Extract the (x, y) coordinate from the center of the cell holding the provided text.  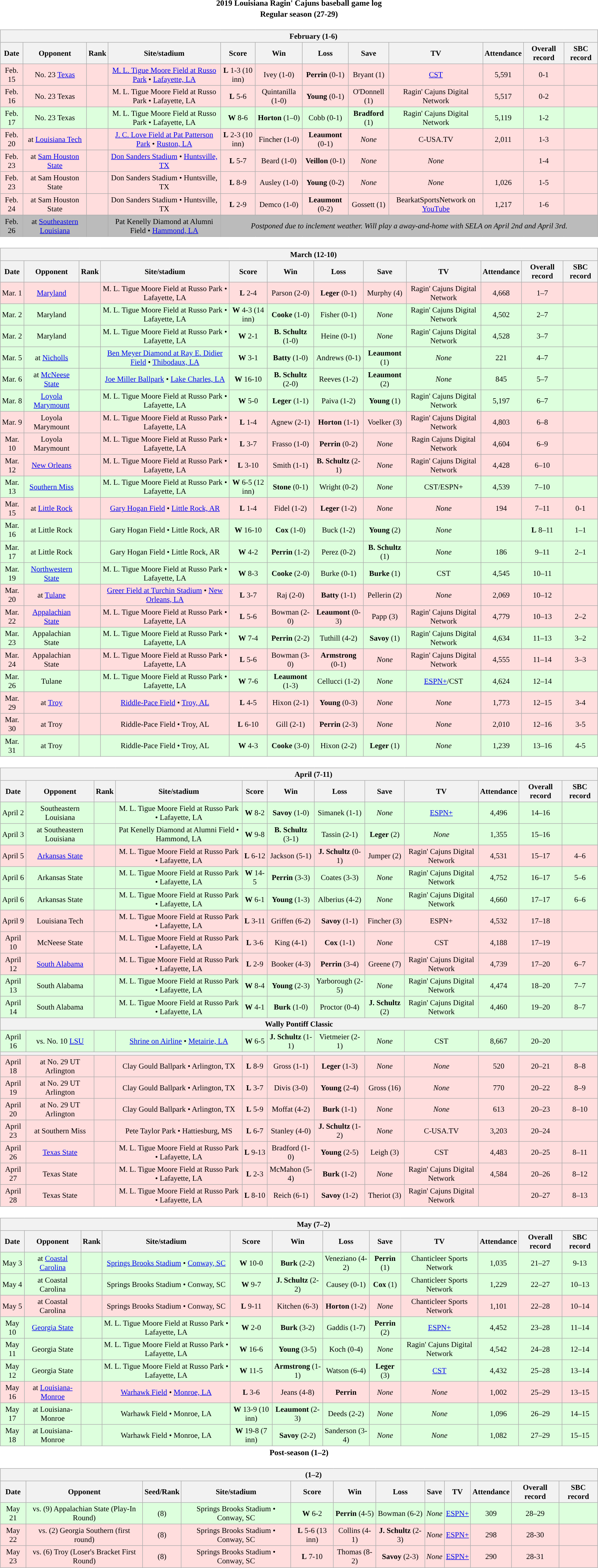
Burke (0-1) (339, 574)
6–8 (543, 422)
Mar. 12 (12, 465)
Pete Taylor Park • Hattiesburg, MS (179, 1131)
W 9-7 (251, 1285)
April 20 (13, 1110)
Yarborough (2-5) (340, 985)
Mar. 8 (12, 401)
1-5 (544, 182)
2,011 (503, 140)
8–13 (580, 1196)
February (1-6) (299, 36)
May 16 (12, 1392)
4,624 (501, 681)
28-30 (535, 1535)
Watson (6-4) (346, 1371)
Horton (1-1) (339, 422)
J. Schultz (1-1) (291, 1041)
2–1 (580, 551)
Booker (4-3) (291, 964)
Gill (2-1) (290, 724)
Beard (1-0) (279, 161)
Joe Miller Ballpark • Lake Charles, LA (165, 379)
17–20 (541, 964)
Burk (3-2) (298, 1327)
O'Donnell (1) (369, 96)
Perrin (346, 1392)
17–19 (541, 942)
May (7–2) (299, 1224)
Young (3-5) (298, 1349)
8–11 (580, 1152)
4,668 (501, 293)
Mar. 17 (12, 551)
Perrin (3-4) (340, 964)
221 (501, 358)
Savoy (2-3) (400, 1556)
Cox (1) (385, 1285)
Frasso (1-0) (290, 444)
4,660 (499, 899)
309 (491, 1514)
Leaumont (0-2) (325, 204)
Leaumont (0-1) (325, 140)
B. Schultz (2-0) (290, 379)
April 27 (13, 1174)
April 3 (13, 835)
Burk (1-2) (340, 1174)
W 7-6 (248, 681)
194 (501, 509)
18–20 (541, 985)
W 8-3 (248, 574)
4,531 (499, 856)
J. Schultz (2-2) (298, 1285)
1,026 (503, 182)
1,217 (503, 204)
May 10 (12, 1327)
April 9 (13, 921)
Bradford (1-0) (291, 1152)
L 5-9 (255, 1110)
15–15 (580, 1435)
8,667 (499, 1041)
2,069 (501, 595)
9-13 (580, 1263)
Koch (0-4) (346, 1349)
Bryant (1) (369, 75)
10–12 (543, 595)
Gross (16) (385, 1088)
4-5 (580, 746)
3-5 (580, 724)
23–28 (540, 1327)
Mar. 5 (12, 358)
April 5 (13, 856)
Horton (1-2) (346, 1306)
W 16-6 (251, 1349)
April 26 (13, 1152)
2–2 (580, 616)
Perrin (4-5) (354, 1514)
Jackson (5-1) (291, 856)
28–29 (535, 1514)
6–10 (543, 465)
vs. (2) Georgia Southern (first round) (84, 1535)
Burke (1) (384, 574)
Young (0-1) (325, 96)
520 (499, 1066)
McNeese State (60, 942)
Perrin (3-3) (291, 877)
L 3-11 (255, 921)
Savoy (1-0) (291, 813)
4–7 (543, 358)
Feb. 15 (12, 75)
13–16 (543, 746)
20–25 (541, 1152)
Kitchen (6-3) (298, 1306)
Cooke (3-0) (290, 746)
B. Schultz (3-1) (291, 835)
Leger (3) (385, 1371)
L 2-3 (255, 1174)
Fincher (1-0) (279, 140)
Tassin (2-1) (340, 835)
21–27 (540, 1263)
Gaddis (1-7) (346, 1327)
3–2 (580, 638)
14–16 (541, 813)
Cellucci (1-2) (339, 681)
W 8-6 (238, 118)
Cox (1-1) (340, 942)
L 9-11 (251, 1306)
W 2-0 (251, 1327)
L 6-7 (255, 1131)
9–11 (543, 551)
L 8–11 (543, 530)
May 21 (13, 1514)
May 23 (13, 1556)
Alberius (4-2) (340, 899)
J. Schultz (1-2) (340, 1131)
4,539 (501, 487)
Cooke (1-0) (290, 314)
5–7 (543, 379)
3,203 (499, 1131)
W 6-1 (255, 899)
4,496 (499, 813)
5–6 (580, 877)
L 9-13 (255, 1152)
Leger (1-2) (339, 509)
L 2-4 (248, 293)
4,483 (499, 1152)
W 19-8 (7 inn) (251, 1435)
L 7-10 (312, 1556)
Wright (0-2) (339, 487)
11–13 (543, 638)
Leger (0-1) (339, 293)
Batty (1-1) (339, 595)
Feb. 20 (12, 140)
4,634 (501, 638)
L 6-10 (248, 724)
Mar. 9 (12, 422)
Bowman (2-0) (290, 616)
Fincher (3) (385, 921)
L 5-7 (238, 161)
Theriot (3) (385, 1196)
20–23 (541, 1110)
W 7-4 (248, 638)
290 (491, 1556)
April 16 (13, 1041)
W 10-0 (251, 1263)
25–28 (540, 1371)
Seed/Rank (162, 1492)
Leaumont (1) (384, 358)
Horton (1–0) (279, 118)
Mar. 24 (12, 660)
Veillon (0-1) (325, 161)
Burk (1-0) (291, 1007)
L 2-3 (10 inn) (238, 140)
at Nicholls (52, 358)
Louisiana Tech (60, 921)
W 3-1 (248, 358)
20–21 (541, 1066)
13–14 (580, 1371)
W 14-5 (255, 877)
King (4-1) (291, 942)
26–29 (540, 1413)
Collins (4-1) (354, 1535)
Simanek (1-1) (340, 813)
Perrin (0-1) (325, 75)
L 5-6 (13 inn) (312, 1535)
Buck (1-2) (339, 530)
16–17 (541, 877)
Vietmeier (2-1) (340, 1041)
1–1 (580, 530)
4,555 (501, 660)
Veneziano (4-2) (346, 1263)
4–6 (580, 856)
12–15 (543, 702)
Jeans (4-8) (298, 1392)
Fisher (0-1) (339, 314)
1,082 (498, 1435)
Feb. 16 (12, 96)
2–7 (543, 314)
28-31 (535, 1556)
W 6-5 (255, 1041)
12–16 (543, 724)
Perrin (0-2) (339, 444)
Ausley (1-0) (279, 182)
at Tulane (52, 595)
Reich (6-1) (291, 1196)
Feb. 26 (12, 226)
Savoy (1-1) (340, 921)
W 13-9 (10 inn) (251, 1413)
B. Schultz (2-1) (339, 465)
CST/ESPN+ (444, 487)
Paiva (1-2) (339, 401)
14–15 (580, 1413)
vs. (9) Appalachian State (Play-In Round) (84, 1514)
Smith (1-1) (290, 465)
J. Schultz (2) (385, 1007)
May 4 (12, 1285)
B. Schultz (1) (384, 551)
Leger (1-1) (290, 401)
Mar. 22 (12, 616)
Young (1-3) (291, 899)
L 6-12 (255, 856)
4,528 (501, 336)
19–20 (541, 1007)
April 10 (13, 942)
Leger (1) (384, 746)
L 1-3 (10 inn) (238, 75)
Feb. 24 (12, 204)
W 6-2 (312, 1514)
5,197 (501, 401)
W 4-2 (248, 551)
Moffat (4-2) (291, 1110)
4,752 (499, 877)
Sanderson (3-4) (346, 1435)
4,542 (498, 1349)
Perrin (2) (385, 1327)
8–9 (580, 1088)
5,591 (503, 75)
Voelker (3) (384, 422)
April (7-11) (299, 774)
22–27 (540, 1285)
Papp (3) (384, 616)
B. Schultz (1-0) (290, 336)
8–12 (580, 1174)
May 11 (12, 1349)
5,119 (503, 118)
Shrine on Airline • Metairie, LA (179, 1041)
Greer Field at Turchin Stadium • New Orleans, LA (165, 595)
April 19 (13, 1088)
Quintanilla (1-0) (279, 96)
May 3 (12, 1263)
298 (491, 1535)
May 18 (12, 1435)
1-6 (544, 204)
Deeds (2-2) (346, 1413)
613 (499, 1110)
Proctor (0-4) (340, 1007)
15–17 (541, 856)
Cooke (2-0) (290, 574)
4,452 (498, 1327)
4,188 (499, 942)
Burk (2-2) (298, 1263)
Tuthill (4-2) (339, 638)
Mar. 6 (12, 379)
New Orleans (52, 465)
7–7 (580, 985)
Hixon (2-1) (290, 702)
20–24 (541, 1131)
20–20 (541, 1041)
W 5-0 (248, 401)
McMahon (5-4) (291, 1174)
Armstrong (1-1) (298, 1371)
Parson (2-0) (290, 293)
4,584 (499, 1174)
April 12 (13, 964)
1,773 (501, 702)
Mar. 19 (12, 574)
Mar. 20 (12, 595)
Perez (0-2) (339, 551)
Young (1) (384, 401)
1,002 (498, 1392)
1-2 (544, 118)
Cox (1-0) (290, 530)
April 23 (13, 1131)
May 5 (12, 1306)
Divis (3-0) (291, 1088)
Savoy (1-2) (340, 1196)
Leger (2) (385, 835)
10–14 (580, 1306)
Postponed due to inclement weather. Will play a away-and-home with SELA on April 2nd and April 3rd. (409, 226)
4,474 (499, 985)
1,101 (498, 1306)
Mar. 1 (12, 293)
Leaumont (1-3) (290, 681)
20–27 (541, 1196)
Northwestern State (52, 574)
Bowman (6-2) (400, 1514)
W 8-4 (255, 985)
Fidel (1-2) (290, 509)
Reeves (1-2) (339, 379)
Griffen (6-2) (291, 921)
6–9 (543, 444)
Mar. 10 (12, 444)
22–28 (540, 1306)
W 6-5 (12 inn) (248, 487)
Thomas (8-2) (354, 1556)
W 4-1 (255, 1007)
Burk (1-1) (340, 1110)
W 4-3 (248, 746)
0-2 (544, 96)
April 28 (13, 1196)
at Southern Miss (60, 1131)
2,010 (501, 724)
at McNeese State (52, 379)
Perrin (1) (385, 1263)
4,803 (501, 422)
845 (501, 379)
Mar. 26 (12, 681)
20–26 (541, 1174)
Southern Miss (52, 487)
6–6 (580, 899)
Mar. 13 (12, 487)
3–3 (580, 660)
Tulane (52, 681)
April 2 (13, 813)
Coates (3-3) (340, 877)
Heine (0-1) (339, 336)
ESPN+/CST (444, 681)
May 12 (12, 1371)
L 8-10 (255, 1196)
April 18 (13, 1066)
Stone (0-1) (290, 487)
Leaumont (2-3) (298, 1413)
1-4 (544, 161)
13–15 (580, 1392)
Mar. 29 (12, 702)
Ben Meyer Diamond at Ray E. Didier Field • Thibodaux, LA (165, 358)
17–18 (541, 921)
Young (0-3) (339, 702)
25–29 (540, 1392)
7–11 (543, 509)
1,229 (498, 1285)
W 8-2 (255, 813)
Ragin Cajuns Digital Network (444, 444)
3-4 (580, 702)
(1–2) (299, 1475)
Bradford (1) (369, 118)
Mar. 16 (12, 530)
vs. (6) Troy (Loser's Bracket First Round) (84, 1556)
at Louisiana Tech (55, 140)
W 4-3 (14 inn) (248, 314)
L 3-10 (248, 465)
Gossett (1) (369, 204)
1,096 (498, 1413)
Stanley (4-0) (291, 1131)
L 4-5 (248, 702)
5,517 (503, 96)
4,545 (501, 574)
Mar. 15 (12, 509)
4,739 (499, 964)
Greene (7) (385, 964)
Causey (0-1) (346, 1285)
8–10 (580, 1110)
Savoy (2-2) (298, 1435)
Young (2-4) (340, 1088)
Hixon (2-2) (339, 746)
Demco (1-0) (279, 204)
Leaumont (2) (384, 379)
Andrews (0-1) (339, 358)
March (12-10) (299, 254)
Wally Pontiff Classic (299, 1024)
May 22 (13, 1535)
Batty (1-0) (290, 358)
4,779 (501, 616)
Mar. 23 (12, 638)
Southeastern Louisiana (60, 813)
vs. No. 10 LSU (60, 1041)
20–22 (541, 1088)
7–10 (543, 487)
J. Schultz (0-1) (340, 856)
4,532 (499, 921)
27–29 (540, 1435)
Agnew (2-1) (290, 422)
Feb. 17 (12, 118)
Leger (1-3) (340, 1066)
April 13 (13, 985)
8–8 (580, 1066)
186 (501, 551)
24–28 (540, 1349)
3–7 (543, 336)
Young (2-3) (291, 985)
Mar. 31 (12, 746)
1,239 (501, 746)
W 2-1 (248, 336)
Perrin (2-3) (339, 724)
W 11-5 (251, 1371)
17–17 (541, 899)
4,502 (501, 314)
4,428 (501, 465)
Gross (1-1) (291, 1066)
4,432 (498, 1371)
1,355 (499, 835)
J. Schultz (2-3) (400, 1535)
8–7 (580, 1007)
Ivey (1-0) (279, 75)
BearkatSportsNetwork on YouTube (436, 204)
4,460 (499, 1007)
10–11 (543, 574)
Armstrong (0-1) (339, 660)
Savoy (1) (384, 638)
Leaumont (0-3) (339, 616)
Jumper (2) (385, 856)
J. C. Love Field at Pat Patterson Park • Ruston, LA (164, 140)
Perrin (1-2) (290, 551)
May 17 (12, 1413)
1-3 (544, 140)
Perrin (2-2) (290, 638)
Bowman (3-0) (290, 660)
Young (2) (384, 530)
770 (499, 1088)
Leigh (3) (385, 1152)
W 9-8 (255, 835)
Young (0-2) (325, 182)
Pellerin (2) (384, 595)
4,604 (501, 444)
1–7 (543, 293)
April 14 (13, 1007)
Raj (2-0) (290, 595)
1,035 (498, 1263)
Young (2-5) (340, 1152)
Cobb (0-1) (325, 118)
15–16 (541, 835)
Mar. 30 (12, 724)
Murphy (4) (384, 293)
